For the text-containing cell, return its midpoint in (x, y) coordinate format. 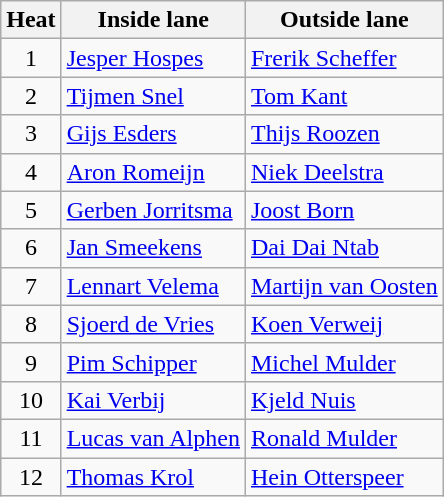
12 (31, 477)
Tom Kant (344, 96)
Jan Smeekens (153, 248)
Ronald Mulder (344, 438)
Gijs Esders (153, 134)
3 (31, 134)
6 (31, 248)
Aron Romeijn (153, 172)
Martijn van Oosten (344, 286)
Kjeld Nuis (344, 400)
Sjoerd de Vries (153, 324)
Hein Otterspeer (344, 477)
5 (31, 210)
Thijs Roozen (344, 134)
Thomas Krol (153, 477)
Kai Verbij (153, 400)
10 (31, 400)
Frerik Scheffer (344, 58)
Inside lane (153, 20)
7 (31, 286)
9 (31, 362)
Lennart Velema (153, 286)
Lucas van Alphen (153, 438)
Jesper Hospes (153, 58)
Joost Born (344, 210)
2 (31, 96)
Tijmen Snel (153, 96)
Pim Schipper (153, 362)
Michel Mulder (344, 362)
Heat (31, 20)
Dai Dai Ntab (344, 248)
4 (31, 172)
Outside lane (344, 20)
8 (31, 324)
Koen Verweij (344, 324)
Gerben Jorritsma (153, 210)
1 (31, 58)
11 (31, 438)
Niek Deelstra (344, 172)
